Search for the cell housing the specified text and yield its [X, Y] center coordinate. 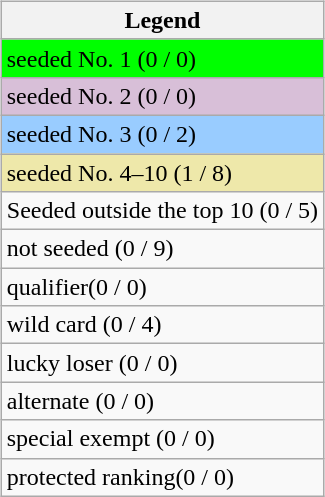
special exempt (0 / 0) [162, 439]
seeded No. 1 (0 / 0) [162, 58]
Seeded outside the top 10 (0 / 5) [162, 211]
lucky loser (0 / 0) [162, 363]
seeded No. 2 (0 / 0) [162, 96]
not seeded (0 / 9) [162, 249]
seeded No. 3 (0 / 2) [162, 134]
protected ranking(0 / 0) [162, 477]
wild card (0 / 4) [162, 325]
qualifier(0 / 0) [162, 287]
Legend [162, 20]
seeded No. 4–10 (1 / 8) [162, 173]
alternate (0 / 0) [162, 401]
